Detect which cell encompasses the target text, then output its (x, y) center coordinate. 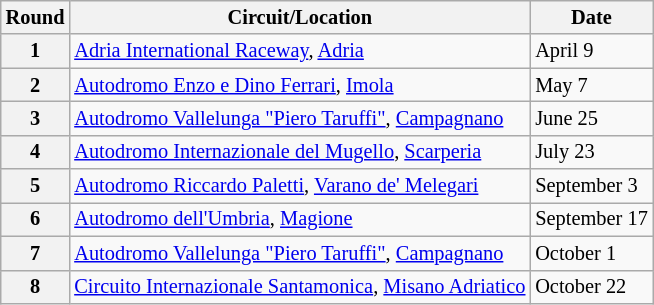
2 (36, 85)
Autodromo Enzo e Dino Ferrari, Imola (300, 85)
Autodromo Internazionale del Mugello, Scarperia (300, 152)
October 22 (591, 287)
Circuito Internazionale Santamonica, Misano Adriatico (300, 287)
June 25 (591, 118)
September 3 (591, 186)
4 (36, 152)
May 7 (591, 85)
Autodromo Riccardo Paletti, Varano de' Melegari (300, 186)
7 (36, 253)
Circuit/Location (300, 17)
Autodromo dell'Umbria, Magione (300, 219)
5 (36, 186)
Date (591, 17)
October 1 (591, 253)
April 9 (591, 51)
July 23 (591, 152)
6 (36, 219)
1 (36, 51)
September 17 (591, 219)
8 (36, 287)
3 (36, 118)
Adria International Raceway, Adria (300, 51)
Round (36, 17)
